Provide the [x, y] coordinate of the cell's center where the given text is located.  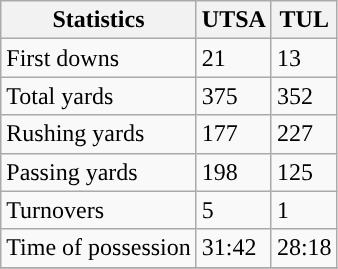
375 [234, 96]
13 [304, 58]
TUL [304, 20]
125 [304, 172]
227 [304, 134]
177 [234, 134]
31:42 [234, 248]
Statistics [99, 20]
28:18 [304, 248]
198 [234, 172]
1 [304, 210]
21 [234, 58]
First downs [99, 58]
352 [304, 96]
Rushing yards [99, 134]
Turnovers [99, 210]
Total yards [99, 96]
UTSA [234, 20]
5 [234, 210]
Time of possession [99, 248]
Passing yards [99, 172]
